Output the [x, y] coordinate of the center of the cell containing the given text.  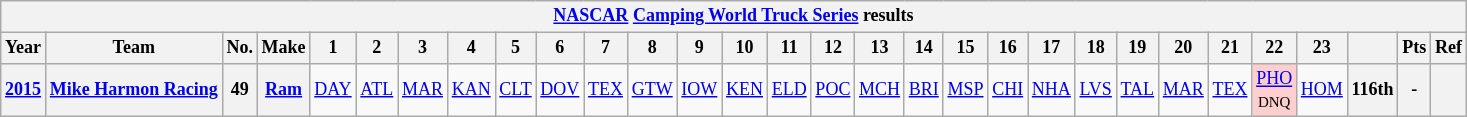
DOV [560, 90]
19 [1137, 48]
12 [833, 48]
9 [700, 48]
116th [1372, 90]
20 [1183, 48]
HOM [1322, 90]
11 [789, 48]
Make [284, 48]
15 [966, 48]
CHI [1008, 90]
14 [924, 48]
ELD [789, 90]
KEN [745, 90]
CLT [516, 90]
18 [1096, 48]
5 [516, 48]
1 [333, 48]
- [1414, 90]
16 [1008, 48]
17 [1052, 48]
Ref [1449, 48]
ATL [377, 90]
NHA [1052, 90]
8 [652, 48]
MCH [880, 90]
2015 [24, 90]
KAN [471, 90]
7 [606, 48]
LVS [1096, 90]
NASCAR Camping World Truck Series results [734, 16]
DAY [333, 90]
Pts [1414, 48]
MSP [966, 90]
2 [377, 48]
23 [1322, 48]
4 [471, 48]
21 [1230, 48]
PHODNQ [1274, 90]
49 [240, 90]
10 [745, 48]
13 [880, 48]
IOW [700, 90]
TAL [1137, 90]
BRI [924, 90]
Year [24, 48]
6 [560, 48]
No. [240, 48]
Mike Harmon Racing [134, 90]
3 [423, 48]
Team [134, 48]
POC [833, 90]
GTW [652, 90]
Ram [284, 90]
22 [1274, 48]
